Search for the cell housing the specified text and yield its [X, Y] center coordinate. 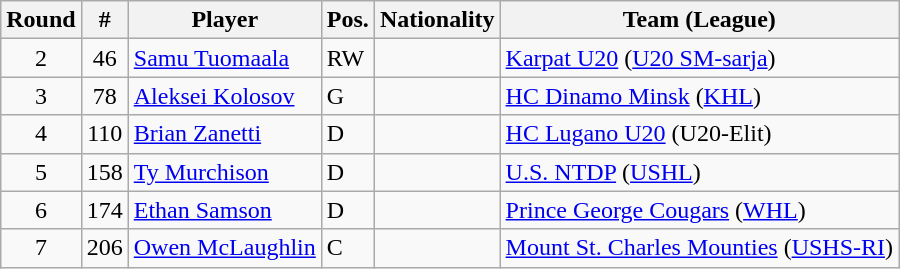
Ethan Samson [224, 210]
Mount St. Charles Mounties (USHS-RI) [699, 248]
Brian Zanetti [224, 134]
Nationality [437, 20]
4 [41, 134]
174 [104, 210]
2 [41, 58]
C [348, 248]
Team (League) [699, 20]
Karpat U20 (U20 SM-sarja) [699, 58]
7 [41, 248]
Owen McLaughlin [224, 248]
158 [104, 172]
3 [41, 96]
5 [41, 172]
Pos. [348, 20]
HC Dinamo Minsk (KHL) [699, 96]
HC Lugano U20 (U20-Elit) [699, 134]
Round [41, 20]
46 [104, 58]
G [348, 96]
Aleksei Kolosov [224, 96]
Player [224, 20]
Ty Murchison [224, 172]
206 [104, 248]
Prince George Cougars (WHL) [699, 210]
RW [348, 58]
78 [104, 96]
Samu Tuomaala [224, 58]
# [104, 20]
110 [104, 134]
U.S. NTDP (USHL) [699, 172]
6 [41, 210]
